Scan for the cell matching the given text and deliver its [x, y] coordinate at center. 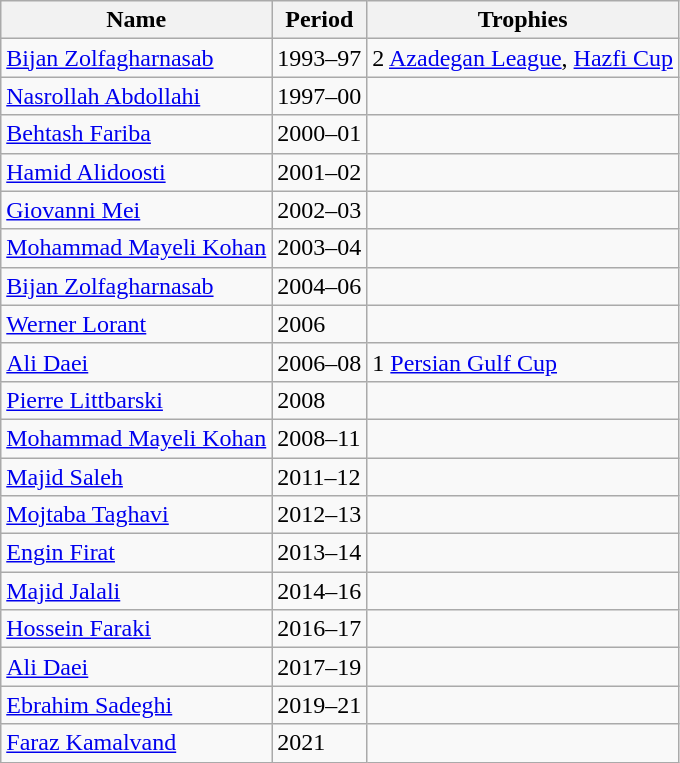
2 Azadegan League, Hazfi Cup [523, 58]
2008 [320, 400]
Faraz Kamalvand [136, 743]
2006 [320, 324]
2002–03 [320, 210]
1 Persian Gulf Cup [523, 362]
Ebrahim Sadeghi [136, 705]
Giovanni Mei [136, 210]
2019–21 [320, 705]
2017–19 [320, 667]
Pierre Littbarski [136, 400]
2001–02 [320, 172]
2016–17 [320, 629]
Majid Jalali [136, 591]
2013–14 [320, 553]
1993–97 [320, 58]
Hossein Faraki [136, 629]
Trophies [523, 20]
2008–11 [320, 438]
2006–08 [320, 362]
Mojtaba Taghavi [136, 515]
2003–04 [320, 248]
Name [136, 20]
Werner Lorant [136, 324]
1997–00 [320, 96]
2000–01 [320, 134]
Behtash Fariba [136, 134]
Nasrollah Abdollahi [136, 96]
Period [320, 20]
Majid Saleh [136, 477]
2014–16 [320, 591]
2012–13 [320, 515]
Hamid Alidoosti [136, 172]
2011–12 [320, 477]
Engin Firat [136, 553]
2021 [320, 743]
2004–06 [320, 286]
